Scan for the cell matching the given text and deliver its (X, Y) coordinate at center. 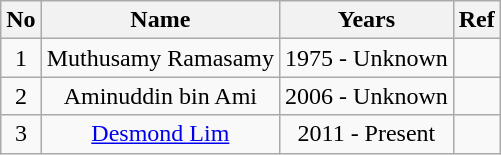
Muthusamy Ramasamy (160, 58)
3 (21, 134)
Desmond Lim (160, 134)
Aminuddin bin Ami (160, 96)
1 (21, 58)
Ref (476, 20)
Name (160, 20)
2006 - Unknown (367, 96)
1975 - Unknown (367, 58)
Years (367, 20)
No (21, 20)
2011 - Present (367, 134)
2 (21, 96)
